Determine the (X, Y) coordinate at the center of the cell enclosing the given text.  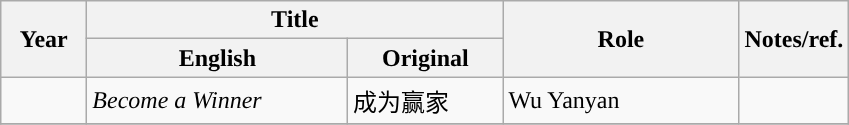
Become a Winner (218, 100)
Original (426, 58)
Year (44, 39)
成为赢家 (426, 100)
Notes/ref. (794, 39)
Wu Yanyan (621, 100)
English (218, 58)
Title (295, 20)
Role (621, 39)
